For the text-containing cell, return its midpoint in (x, y) coordinate format. 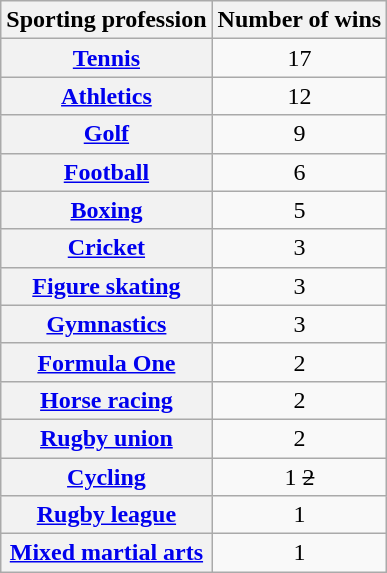
1 2 (300, 477)
Horse racing (106, 400)
Gymnastics (106, 324)
12 (300, 96)
Boxing (106, 210)
Cycling (106, 477)
Formula One (106, 362)
6 (300, 172)
Rugby league (106, 515)
Tennis (106, 58)
Athletics (106, 96)
Figure skating (106, 286)
Golf (106, 134)
Cricket (106, 248)
Mixed martial arts (106, 553)
Sporting profession (106, 20)
Rugby union (106, 438)
Football (106, 172)
9 (300, 134)
Number of wins (300, 20)
17 (300, 58)
5 (300, 210)
